For the text-containing cell, return its midpoint in (X, Y) coordinate format. 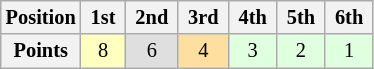
Points (41, 51)
5th (301, 17)
2nd (152, 17)
3 (253, 51)
1st (104, 17)
2 (301, 51)
6th (349, 17)
6 (152, 51)
1 (349, 51)
4 (203, 51)
Position (41, 17)
3rd (203, 17)
4th (253, 17)
8 (104, 51)
